Pinpoint the cell where the given text exists, returning its (X, Y) midpoint coordinate. 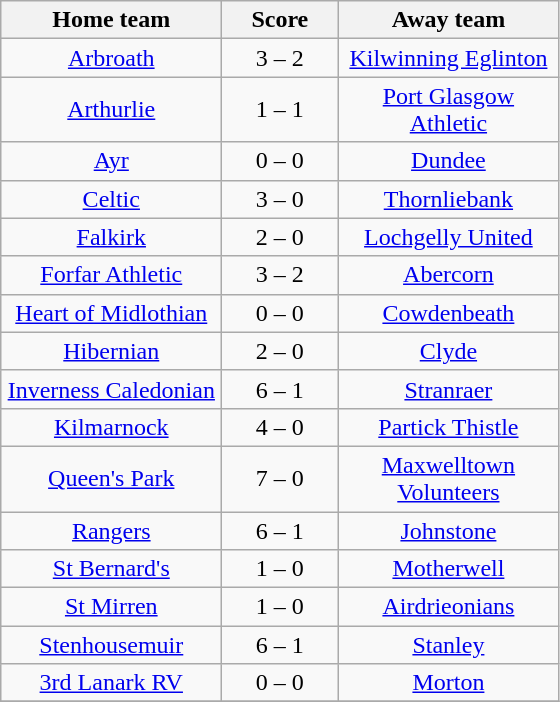
Stranraer (448, 389)
Johnstone (448, 531)
Arbroath (112, 58)
Celtic (112, 199)
Stenhousemuir (112, 645)
Forfar Athletic (112, 275)
Hibernian (112, 351)
Away team (448, 20)
Queen's Park (112, 478)
Falkirk (112, 237)
St Mirren (112, 607)
Rangers (112, 531)
Stanley (448, 645)
Arthurlie (112, 110)
Inverness Caledonian (112, 389)
Dundee (448, 161)
Morton (448, 683)
Motherwell (448, 569)
Lochgelly United (448, 237)
Ayr (112, 161)
Port Glasgow Athletic (448, 110)
Partick Thistle (448, 427)
Score (280, 20)
1 – 1 (280, 110)
Maxwelltown Volunteers (448, 478)
Thornliebank (448, 199)
St Bernard's (112, 569)
3 – 0 (280, 199)
Heart of Midlothian (112, 313)
Kilwinning Eglinton (448, 58)
7 – 0 (280, 478)
Abercorn (448, 275)
3rd Lanark RV (112, 683)
Home team (112, 20)
Cowdenbeath (448, 313)
4 – 0 (280, 427)
Kilmarnock (112, 427)
Airdrieonians (448, 607)
Clyde (448, 351)
